Search for the cell housing the specified text and yield its (x, y) center coordinate. 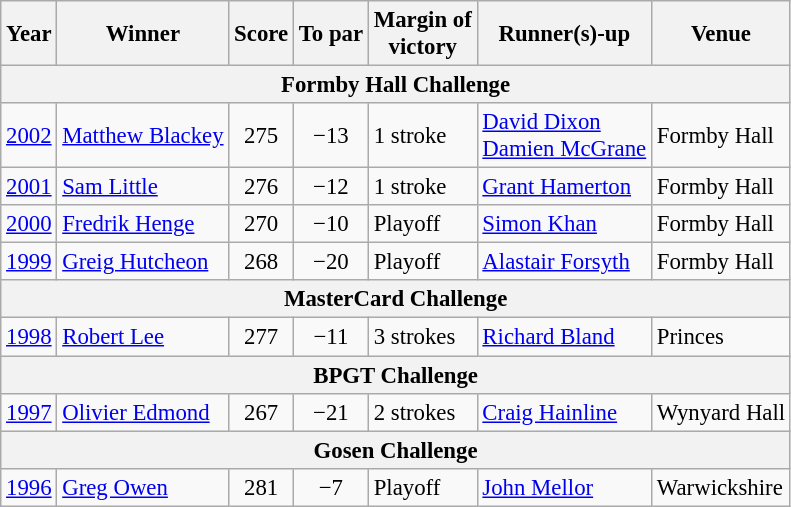
Runner(s)-up (564, 34)
−10 (330, 224)
−20 (330, 262)
Greg Owen (143, 487)
Craig Hainline (564, 412)
Year (29, 34)
270 (262, 224)
267 (262, 412)
−21 (330, 412)
Formby Hall Challenge (396, 85)
Simon Khan (564, 224)
Venue (722, 34)
275 (262, 136)
277 (262, 337)
Grant Hamerton (564, 187)
−12 (330, 187)
−7 (330, 487)
Greig Hutcheon (143, 262)
Sam Little (143, 187)
Alastair Forsyth (564, 262)
Wynyard Hall (722, 412)
2 strokes (422, 412)
1999 (29, 262)
276 (262, 187)
Fredrik Henge (143, 224)
1997 (29, 412)
John Mellor (564, 487)
−13 (330, 136)
Margin ofvictory (422, 34)
Olivier Edmond (143, 412)
Winner (143, 34)
Warwickshire (722, 487)
3 strokes (422, 337)
1998 (29, 337)
Princes (722, 337)
281 (262, 487)
1996 (29, 487)
Score (262, 34)
Matthew Blackey (143, 136)
268 (262, 262)
Robert Lee (143, 337)
Richard Bland (564, 337)
2000 (29, 224)
MasterCard Challenge (396, 299)
Gosen Challenge (396, 450)
2001 (29, 187)
David Dixon Damien McGrane (564, 136)
−11 (330, 337)
2002 (29, 136)
BPGT Challenge (396, 375)
To par (330, 34)
